Pinpoint the cell where the given text exists, returning its [x, y] midpoint coordinate. 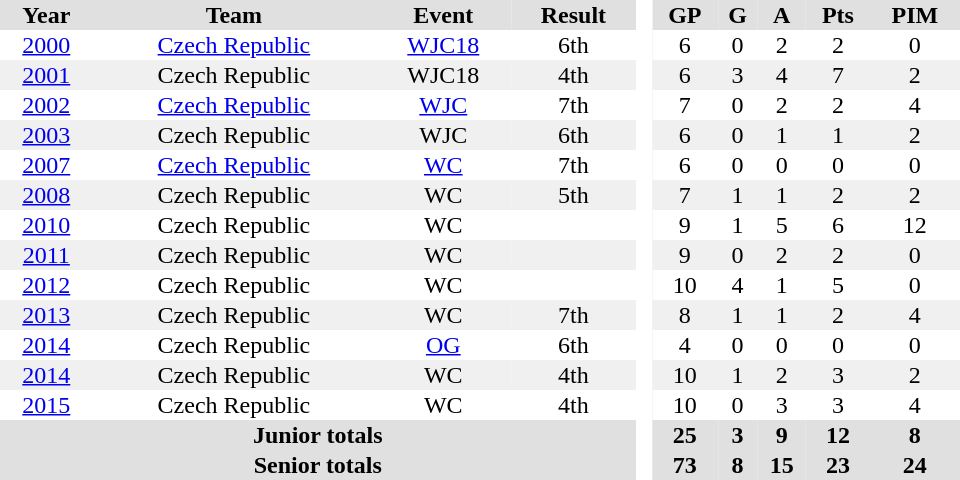
Event [443, 15]
GP [685, 15]
OG [443, 345]
5th [573, 195]
2011 [46, 255]
24 [915, 465]
A [782, 15]
2013 [46, 315]
Result [573, 15]
Team [234, 15]
15 [782, 465]
G [738, 15]
Junior totals [318, 435]
2015 [46, 405]
Pts [838, 15]
2003 [46, 135]
73 [685, 465]
Senior totals [318, 465]
23 [838, 465]
2012 [46, 285]
2008 [46, 195]
2002 [46, 105]
2010 [46, 225]
2001 [46, 75]
Year [46, 15]
25 [685, 435]
2000 [46, 45]
2007 [46, 165]
PIM [915, 15]
